Capture the cell that displays the provided text and extract its (X, Y) central coordinate. 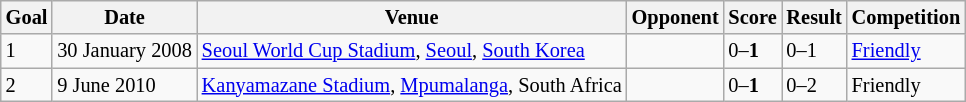
30 January 2008 (124, 51)
1 (27, 51)
Date (124, 17)
0–2 (814, 85)
9 June 2010 (124, 85)
Seoul World Cup Stadium, Seoul, South Korea (412, 51)
Result (814, 17)
Score (753, 17)
Goal (27, 17)
Kanyamazane Stadium, Mpumalanga, South Africa (412, 85)
2 (27, 85)
Venue (412, 17)
Opponent (676, 17)
Competition (906, 17)
